Locate the cell with the specified text and output its (X, Y) center coordinate. 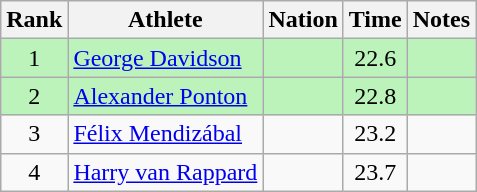
4 (34, 172)
Notes (441, 20)
Nation (303, 20)
Harry van Rappard (166, 172)
22.8 (375, 96)
George Davidson (166, 58)
Time (375, 20)
22.6 (375, 58)
1 (34, 58)
Alexander Ponton (166, 96)
Rank (34, 20)
Athlete (166, 20)
23.2 (375, 134)
2 (34, 96)
Félix Mendizábal (166, 134)
23.7 (375, 172)
3 (34, 134)
